Search for the cell housing the specified text and yield its [x, y] center coordinate. 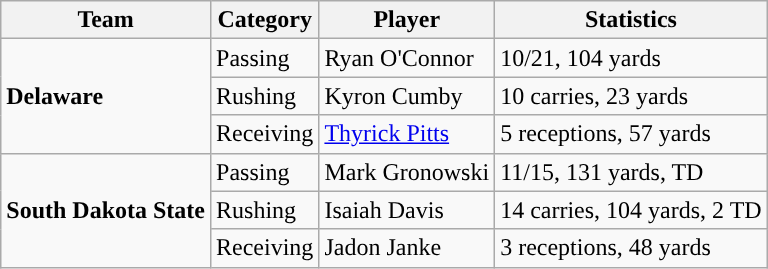
Player [407, 20]
5 receptions, 57 yards [632, 134]
South Dakota State [106, 210]
Jadon Janke [407, 248]
14 carries, 104 yards, 2 TD [632, 210]
3 receptions, 48 yards [632, 248]
Category [265, 20]
Team [106, 20]
Kyron Cumby [407, 96]
11/15, 131 yards, TD [632, 172]
Statistics [632, 20]
Isaiah Davis [407, 210]
10 carries, 23 yards [632, 96]
Thyrick Pitts [407, 134]
Delaware [106, 96]
10/21, 104 yards [632, 58]
Mark Gronowski [407, 172]
Ryan O'Connor [407, 58]
